Detect which cell encompasses the target text, then output its (x, y) center coordinate. 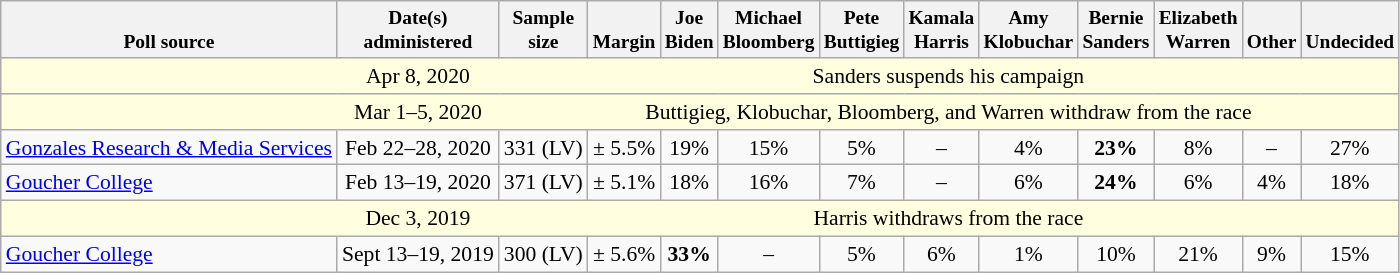
21% (1198, 254)
23% (1116, 148)
Buttigieg, Klobuchar, Bloomberg, and Warren withdraw from the race (949, 112)
Feb 22–28, 2020 (418, 148)
Date(s)administered (418, 30)
7% (862, 183)
AmyKlobuchar (1028, 30)
JoeBiden (689, 30)
24% (1116, 183)
9% (1272, 254)
Margin (624, 30)
Sept 13–19, 2019 (418, 254)
± 5.1% (624, 183)
1% (1028, 254)
300 (LV) (544, 254)
BernieSanders (1116, 30)
± 5.6% (624, 254)
Poll source (169, 30)
KamalaHarris (942, 30)
PeteButtigieg (862, 30)
Other (1272, 30)
ElizabethWarren (1198, 30)
8% (1198, 148)
Apr 8, 2020 (418, 76)
331 (LV) (544, 148)
19% (689, 148)
33% (689, 254)
Harris withdraws from the race (949, 219)
Mar 1–5, 2020 (418, 112)
± 5.5% (624, 148)
371 (LV) (544, 183)
MichaelBloomberg (768, 30)
Feb 13–19, 2020 (418, 183)
10% (1116, 254)
Undecided (1350, 30)
Samplesize (544, 30)
27% (1350, 148)
16% (768, 183)
Sanders suspends his campaign (949, 76)
Gonzales Research & Media Services (169, 148)
Dec 3, 2019 (418, 219)
